Pinpoint the cell where the given text exists, returning its [X, Y] midpoint coordinate. 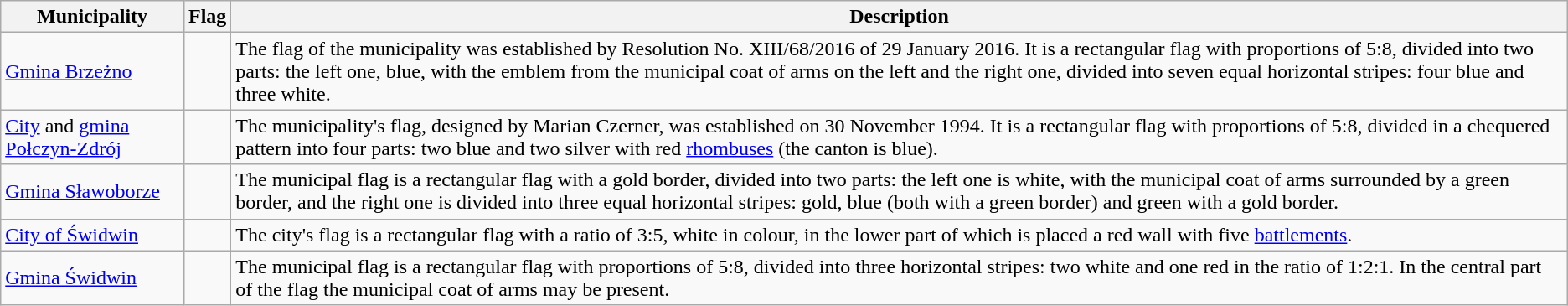
City and gmina Połczyn-Zdrój [92, 137]
Flag [207, 17]
Gmina Sławoborze [92, 191]
Municipality [92, 17]
The city's flag is a rectangular flag with a ratio of 3:5, white in colour, in the lower part of which is placed a red wall with five battlements. [900, 235]
Description [900, 17]
City of Świdwin [92, 235]
Gmina Brzeżno [92, 71]
Gmina Świdwin [92, 278]
